Pinpoint the cell where the given text exists, returning its [X, Y] midpoint coordinate. 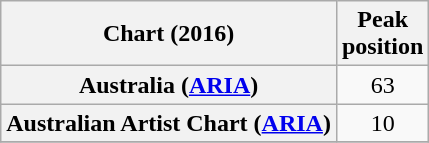
Chart (2016) [169, 34]
Peakposition [382, 34]
Australia (ARIA) [169, 85]
10 [382, 123]
63 [382, 85]
Australian Artist Chart (ARIA) [169, 123]
